Provide the (X, Y) coordinate of the cell's center where the given text is located.  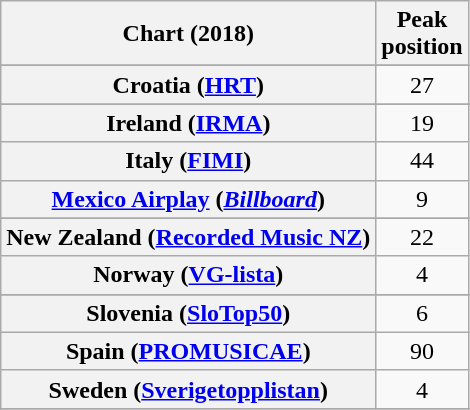
44 (422, 161)
19 (422, 123)
Croatia (HRT) (188, 85)
New Zealand (Recorded Music NZ) (188, 237)
Norway (VG-lista) (188, 275)
22 (422, 237)
Spain (PROMUSICAE) (188, 351)
90 (422, 351)
Chart (2018) (188, 34)
Mexico Airplay (Billboard) (188, 199)
9 (422, 199)
27 (422, 85)
Sweden (Sverigetopplistan) (188, 389)
Italy (FIMI) (188, 161)
Peakposition (422, 34)
6 (422, 313)
Slovenia (SloTop50) (188, 313)
Ireland (IRMA) (188, 123)
